Output the (X, Y) coordinate of the center of the cell containing the given text.  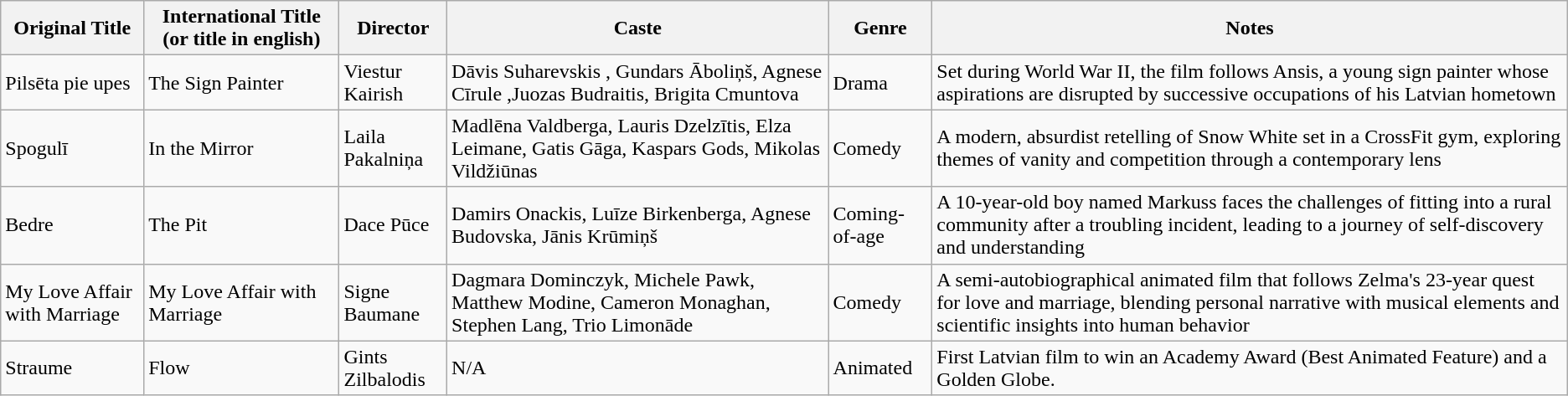
Signe Baumane (394, 302)
Caste (638, 28)
Gints Zilbalodis (394, 368)
Original Title (72, 28)
The Pit (241, 225)
In the Mirror (241, 148)
Animated (880, 368)
Dāvis Suharevskis , Gundars Āboliņš, Agnese Cīrule ,Juozas Budraitis, Brigita Cmuntova (638, 82)
Straume (72, 368)
Dagmara Dominczyk, Michele Pawk, Matthew Modine, Cameron Monaghan, Stephen Lang, Trio Limonāde (638, 302)
Drama (880, 82)
Dace Pūce (394, 225)
Director (394, 28)
Flow (241, 368)
Bedre (72, 225)
Spogulī (72, 148)
Genre (880, 28)
The Sign Painter (241, 82)
Viestur Kairish (394, 82)
Madlēna Valdberga, Lauris Dzelzītis, Elza Leimane, Gatis Gāga, Kaspars Gods, Mikolas Vildžiūnas (638, 148)
Damirs Onackis, Luīze Birkenberga, Agnese Budovska, Jānis Krūmiņš (638, 225)
N/A (638, 368)
A modern, absurdist retelling of Snow White set in a CrossFit gym, exploring themes of vanity and competition through a contemporary lens (1250, 148)
Pilsēta pie upes (72, 82)
First Latvian film to win an Academy Award (Best Animated Feature) and a Golden Globe. (1250, 368)
Coming-of-age (880, 225)
Notes (1250, 28)
International Title (or title in english) (241, 28)
Laila Pakalniņa (394, 148)
